From the cell containing the given text, extract its center point as (x, y) coordinate. 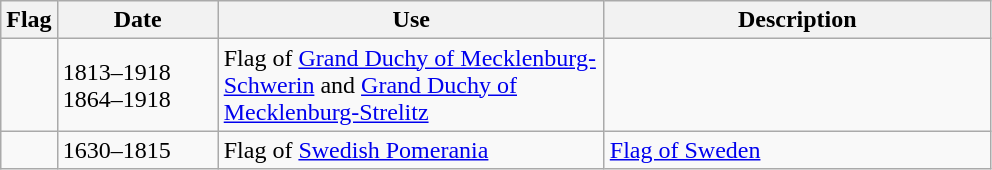
Date (138, 20)
Flag of Grand Duchy of Mecklenburg-Schwerin and Grand Duchy of Mecklenburg-Strelitz (411, 85)
1630–1815 (138, 150)
Use (411, 20)
Flag (29, 20)
Flag of Swedish Pomerania (411, 150)
Flag of Sweden (797, 150)
1813–19181864–1918 (138, 85)
Description (797, 20)
